Detect which cell encompasses the target text, then output its (x, y) center coordinate. 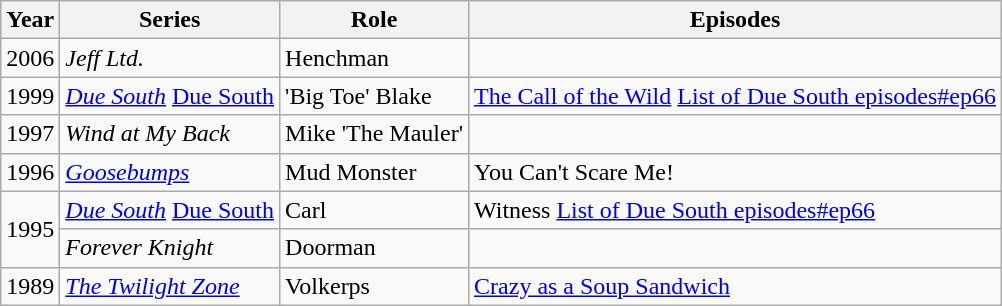
2006 (30, 58)
Episodes (736, 20)
The Call of the Wild List of Due South episodes#ep66 (736, 96)
Year (30, 20)
1999 (30, 96)
Wind at My Back (170, 134)
The Twilight Zone (170, 286)
'Big Toe' Blake (374, 96)
1995 (30, 229)
Mike 'The Mauler' (374, 134)
1996 (30, 172)
Jeff Ltd. (170, 58)
1997 (30, 134)
Goosebumps (170, 172)
You Can't Scare Me! (736, 172)
Series (170, 20)
Mud Monster (374, 172)
Doorman (374, 248)
Witness List of Due South episodes#ep66 (736, 210)
Forever Knight (170, 248)
Volkerps (374, 286)
1989 (30, 286)
Henchman (374, 58)
Role (374, 20)
Carl (374, 210)
Crazy as a Soup Sandwich (736, 286)
